Search for the cell housing the specified text and yield its (x, y) center coordinate. 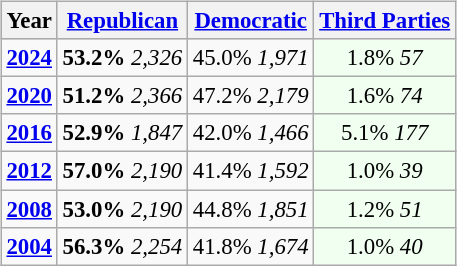
1.2% 51 (385, 209)
2008 (29, 209)
57.0% 2,190 (122, 171)
44.8% 1,851 (250, 209)
Republican (122, 21)
52.9% 1,847 (122, 133)
47.2% 2,179 (250, 96)
41.8% 1,674 (250, 246)
2016 (29, 133)
2012 (29, 171)
51.2% 2,366 (122, 96)
56.3% 2,254 (122, 246)
1.8% 57 (385, 58)
1.0% 40 (385, 246)
1.0% 39 (385, 171)
53.2% 2,326 (122, 58)
2004 (29, 246)
2024 (29, 58)
5.1% 177 (385, 133)
Democratic (250, 21)
42.0% 1,466 (250, 133)
45.0% 1,971 (250, 58)
1.6% 74 (385, 96)
2020 (29, 96)
Third Parties (385, 21)
53.0% 2,190 (122, 209)
Year (29, 21)
41.4% 1,592 (250, 171)
